Extract the [x, y] coordinate from the center of the cell holding the provided text.  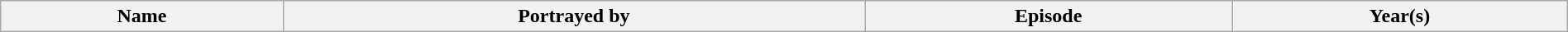
Name [142, 16]
Portrayed by [574, 16]
Episode [1049, 16]
Year(s) [1400, 16]
